Determine the (X, Y) coordinate at the center of the cell enclosing the given text.  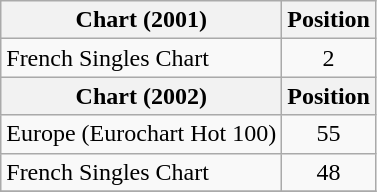
55 (329, 134)
Chart (2002) (142, 96)
48 (329, 172)
Europe (Eurochart Hot 100) (142, 134)
2 (329, 58)
Chart (2001) (142, 20)
